Find where the given text appears and provide that cell's center as (x, y) coordinate. 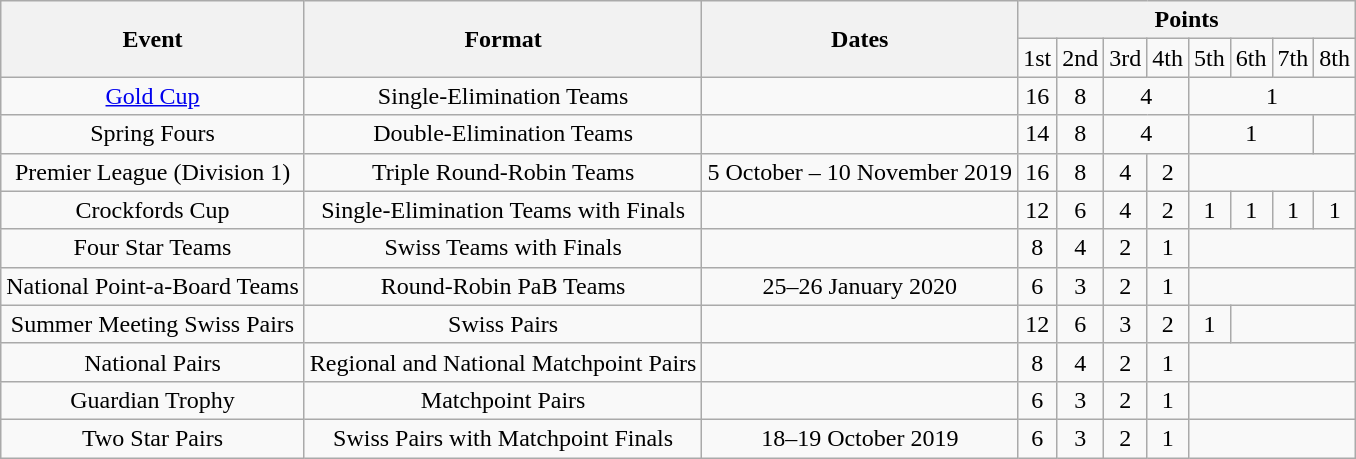
18–19 October 2019 (860, 438)
Crockfords Cup (153, 210)
Four Star Teams (153, 248)
Single-Elimination Teams with Finals (503, 210)
Single-Elimination Teams (503, 96)
Format (503, 39)
3rd (1126, 58)
Spring Fours (153, 134)
6th (1251, 58)
2nd (1080, 58)
4th (1168, 58)
Gold Cup (153, 96)
Premier League (Division 1) (153, 172)
7th (1293, 58)
5 October – 10 November 2019 (860, 172)
Matchpoint Pairs (503, 400)
Guardian Trophy (153, 400)
Round-Robin PaB Teams (503, 286)
Dates (860, 39)
1st (1038, 58)
Two Star Pairs (153, 438)
8th (1335, 58)
National Point-a-Board Teams (153, 286)
Double-Elimination Teams (503, 134)
Swiss Pairs (503, 324)
Points (1187, 20)
14 (1038, 134)
Summer Meeting Swiss Pairs (153, 324)
National Pairs (153, 362)
Regional and National Matchpoint Pairs (503, 362)
Triple Round-Robin Teams (503, 172)
Swiss Teams with Finals (503, 248)
5th (1210, 58)
Event (153, 39)
Swiss Pairs with Matchpoint Finals (503, 438)
25–26 January 2020 (860, 286)
